Locate the cell with the specified text and output its (X, Y) center coordinate. 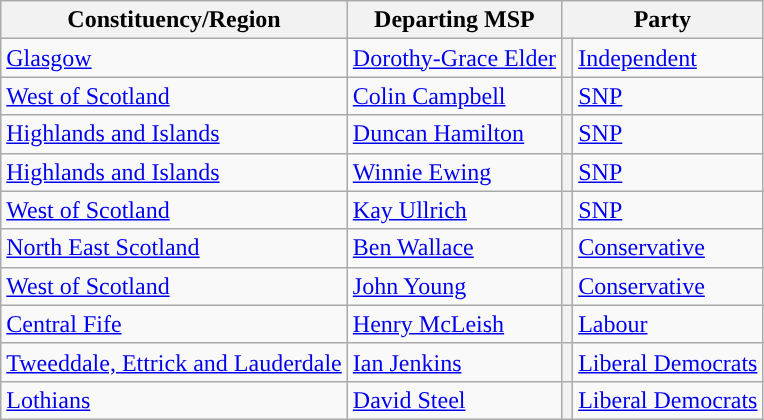
Henry McLeish (454, 324)
Labour (668, 324)
Constituency/Region (174, 20)
David Steel (454, 400)
Colin Campbell (454, 96)
Ben Wallace (454, 248)
Departing MSP (454, 20)
Independent (668, 58)
Tweeddale, Ettrick and Lauderdale (174, 362)
Lothians (174, 400)
North East Scotland (174, 248)
Dorothy-Grace Elder (454, 58)
Winnie Ewing (454, 172)
Duncan Hamilton (454, 134)
Kay Ullrich (454, 210)
Party (662, 20)
Ian Jenkins (454, 362)
Glasgow (174, 58)
John Young (454, 286)
Central Fife (174, 324)
